Search for the cell housing the specified text and yield its [X, Y] center coordinate. 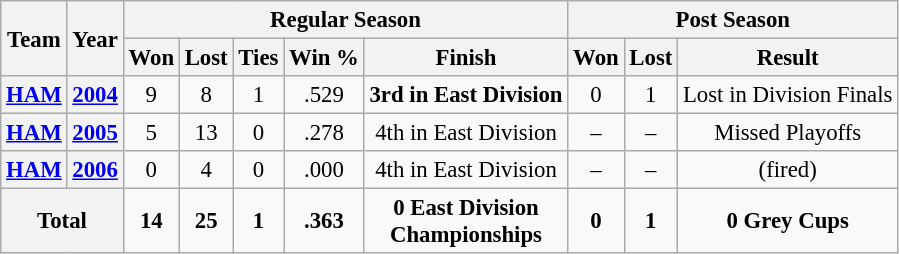
Post Season [733, 20]
.278 [324, 133]
14 [151, 222]
4 [206, 170]
8 [206, 95]
Missed Playoffs [788, 133]
2006 [95, 170]
0 East DivisionChampionships [466, 222]
2004 [95, 95]
25 [206, 222]
Team [34, 38]
Finish [466, 58]
0 Grey Cups [788, 222]
Result [788, 58]
Year [95, 38]
Win % [324, 58]
9 [151, 95]
(fired) [788, 170]
Regular Season [346, 20]
.363 [324, 222]
Lost in Division Finals [788, 95]
5 [151, 133]
Ties [258, 58]
2005 [95, 133]
.000 [324, 170]
Total [62, 222]
13 [206, 133]
3rd in East Division [466, 95]
.529 [324, 95]
